Locate the cell with the specified text and output its [X, Y] center coordinate. 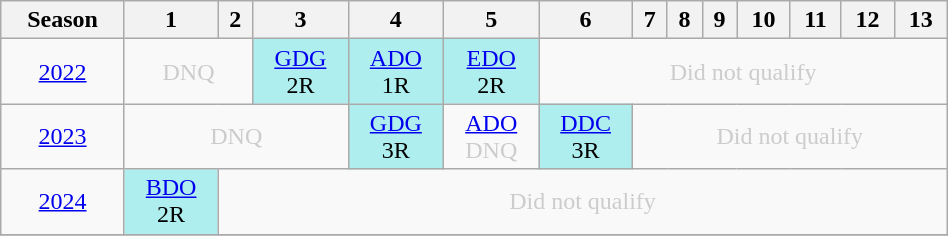
12 [868, 20]
ADO1R [396, 72]
7 [650, 20]
11 [816, 20]
1 [170, 20]
2024 [63, 202]
Season [63, 20]
2022 [63, 72]
3 [300, 20]
ADODNQ [492, 136]
2023 [63, 136]
DDC3R [586, 136]
6 [586, 20]
GDG3R [396, 136]
4 [396, 20]
GDG2R [300, 72]
8 [684, 20]
5 [492, 20]
10 [764, 20]
13 [920, 20]
9 [720, 20]
EDO2R [492, 72]
2 [236, 20]
BDO2R [170, 202]
